Determine the (x, y) coordinate at the center of the cell enclosing the given text.  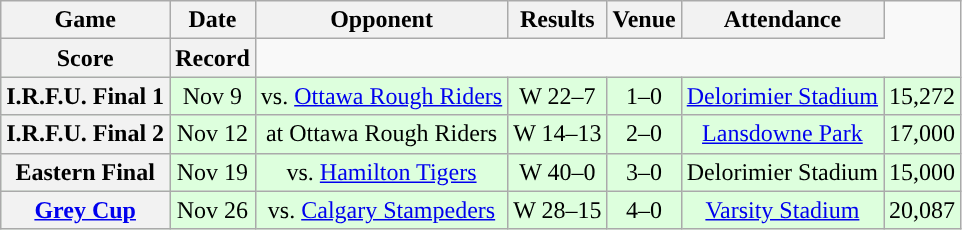
Record (213, 58)
Nov 9 (213, 96)
I.R.F.U. Final 2 (86, 134)
20,087 (922, 210)
1–0 (644, 96)
17,000 (922, 134)
Game (86, 20)
4–0 (644, 210)
Lansdowne Park (782, 134)
vs. Calgary Stampeders (381, 210)
3–0 (644, 172)
Attendance (782, 20)
Results (558, 20)
Nov 26 (213, 210)
15,000 (922, 172)
W 14–13 (558, 134)
vs. Hamilton Tigers (381, 172)
Venue (644, 20)
Eastern Final (86, 172)
Nov 19 (213, 172)
Varsity Stadium (782, 210)
I.R.F.U. Final 1 (86, 96)
Date (213, 20)
vs. Ottawa Rough Riders (381, 96)
W 28–15 (558, 210)
15,272 (922, 96)
Score (86, 58)
Opponent (381, 20)
Grey Cup (86, 210)
2–0 (644, 134)
at Ottawa Rough Riders (381, 134)
W 22–7 (558, 96)
Nov 12 (213, 134)
W 40–0 (558, 172)
